Return the (X, Y) coordinate for the center point of the cell that contains the specified text.  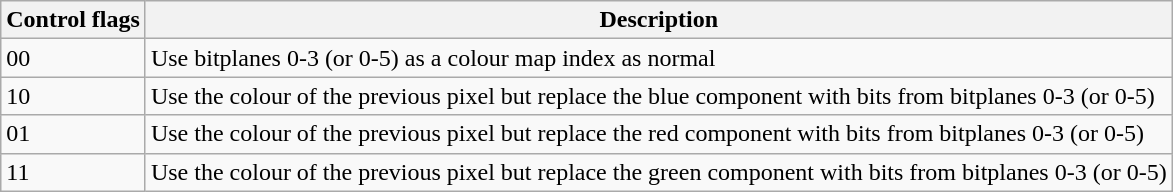
Use the colour of the previous pixel but replace the red component with bits from bitplanes 0-3 (or 0-5) (658, 134)
Description (658, 20)
11 (74, 172)
Control flags (74, 20)
Use the colour of the previous pixel but replace the green component with bits from bitplanes 0-3 (or 0-5) (658, 172)
10 (74, 96)
Use bitplanes 0-3 (or 0-5) as a colour map index as normal (658, 58)
01 (74, 134)
00 (74, 58)
Use the colour of the previous pixel but replace the blue component with bits from bitplanes 0-3 (or 0-5) (658, 96)
